Locate the cell with the specified text and output its [x, y] center coordinate. 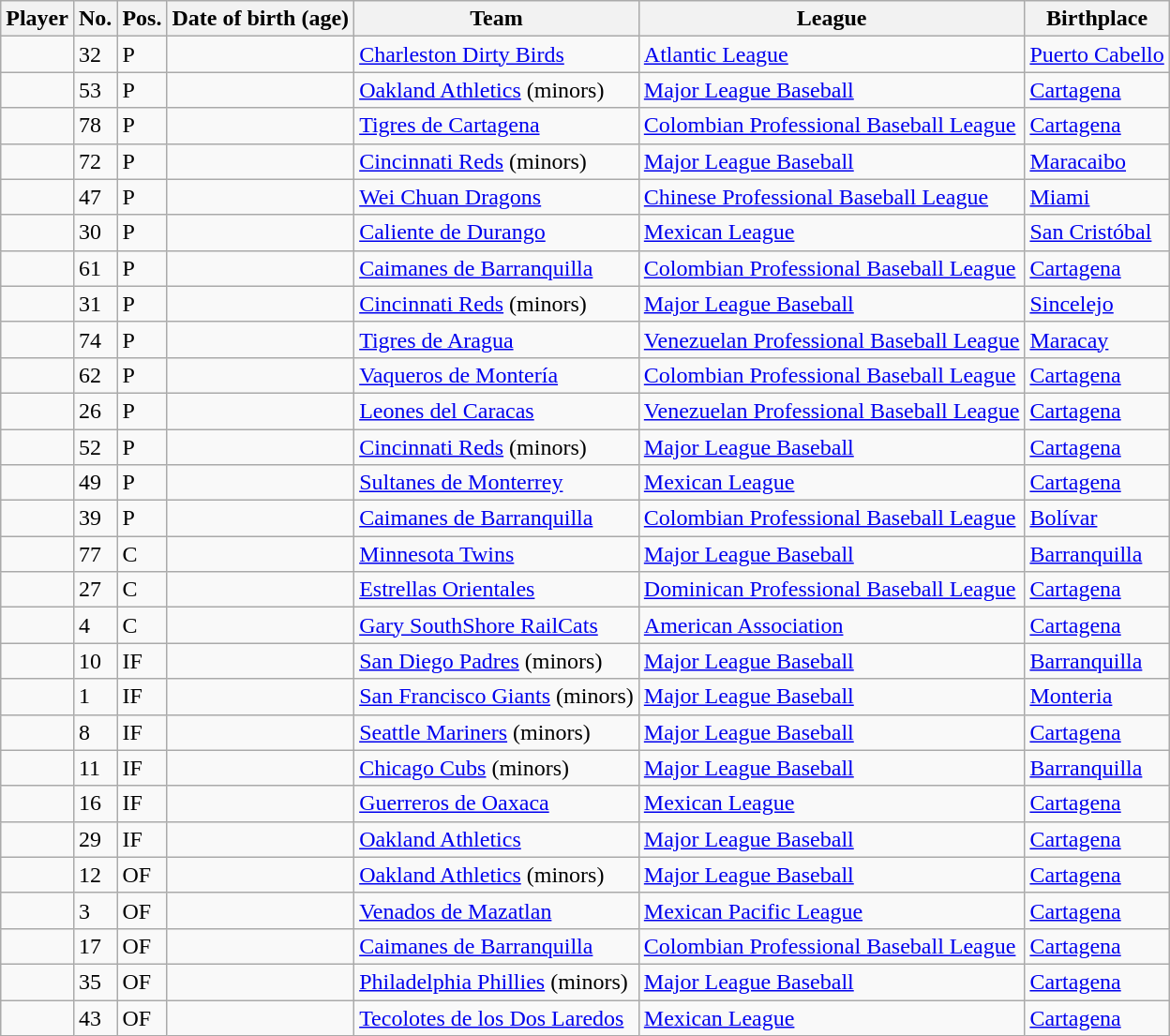
32 [95, 54]
29 [95, 839]
16 [95, 803]
8 [95, 732]
74 [95, 339]
Vaqueros de Montería [497, 375]
78 [95, 126]
10 [95, 661]
San Cristóbal [1097, 233]
No. [95, 19]
Caliente de Durango [497, 233]
Estrellas Orientales [497, 590]
1 [95, 697]
Minnesota Twins [497, 554]
12 [95, 875]
26 [95, 411]
Wei Chuan Dragons [497, 197]
Team [497, 19]
Date of birth (age) [261, 19]
Chicago Cubs (minors) [497, 768]
Maracay [1097, 339]
77 [95, 554]
Guerreros de Oaxaca [497, 803]
52 [95, 447]
Player [37, 19]
Monteria [1097, 697]
Dominican Professional Baseball League [832, 590]
Tigres de Aragua [497, 339]
Chinese Professional Baseball League [832, 197]
Bolívar [1097, 518]
3 [95, 910]
Seattle Mariners (minors) [497, 732]
Charleston Dirty Birds [497, 54]
39 [95, 518]
31 [95, 304]
11 [95, 768]
Sultanes de Monterrey [497, 483]
Maracaibo [1097, 161]
San Francisco Giants (minors) [497, 697]
30 [95, 233]
72 [95, 161]
35 [95, 982]
Mexican Pacific League [832, 910]
62 [95, 375]
Tigres de Cartagena [497, 126]
Leones del Caracas [497, 411]
Miami [1097, 197]
League [832, 19]
Puerto Cabello [1097, 54]
Philadelphia Phillies (minors) [497, 982]
San Diego Padres (minors) [497, 661]
Pos. [142, 19]
Venados de Mazatlan [497, 910]
61 [95, 268]
53 [95, 90]
49 [95, 483]
Atlantic League [832, 54]
43 [95, 1017]
Gary SouthShore RailCats [497, 625]
Sincelejo [1097, 304]
Oakland Athletics [497, 839]
Tecolotes de los Dos Laredos [497, 1017]
47 [95, 197]
American Association [832, 625]
Birthplace [1097, 19]
17 [95, 946]
4 [95, 625]
27 [95, 590]
